Detect which cell encompasses the target text, then output its [X, Y] center coordinate. 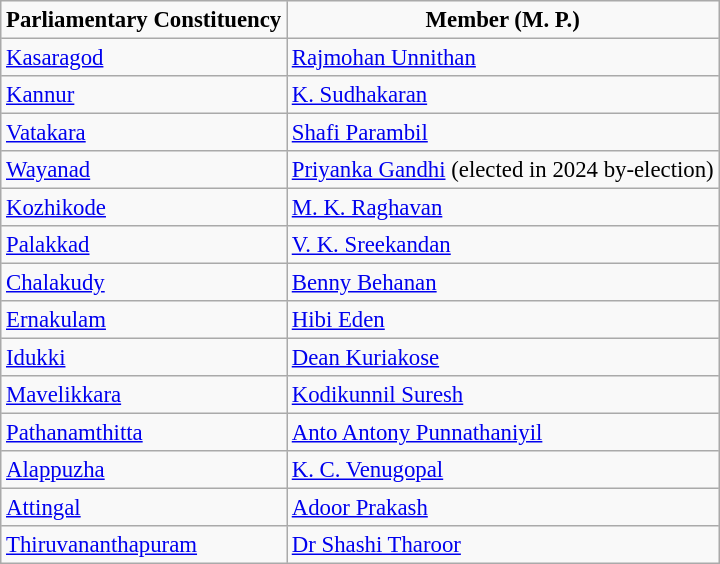
Idukki [144, 357]
Kozhikode [144, 207]
Kasaragod [144, 57]
Anto Antony Punnathaniyil [502, 432]
Dr Shashi Tharoor [502, 545]
Member (M. P.) [502, 20]
V. K. Sreekandan [502, 245]
Parliamentary Constituency [144, 20]
Wayanad [144, 170]
Attingal [144, 507]
Priyanka Gandhi (elected in 2024 by-election) [502, 170]
Benny Behanan [502, 282]
Palakkad [144, 245]
Shafi Parambil [502, 132]
Chalakudy [144, 282]
Vatakara [144, 132]
Adoor Prakash [502, 507]
Pathanamthitta [144, 432]
Dean Kuriakose [502, 357]
K. Sudhakaran [502, 95]
Thiruvananthapuram [144, 545]
K. C. Venugopal [502, 470]
Kodikunnil Suresh [502, 395]
Kannur [144, 95]
M. K. Raghavan [502, 207]
Mavelikkara [144, 395]
Alappuzha [144, 470]
Rajmohan Unnithan [502, 57]
Hibi Eden [502, 320]
Ernakulam [144, 320]
